Extract the [x, y] coordinate from the center of the cell holding the provided text.  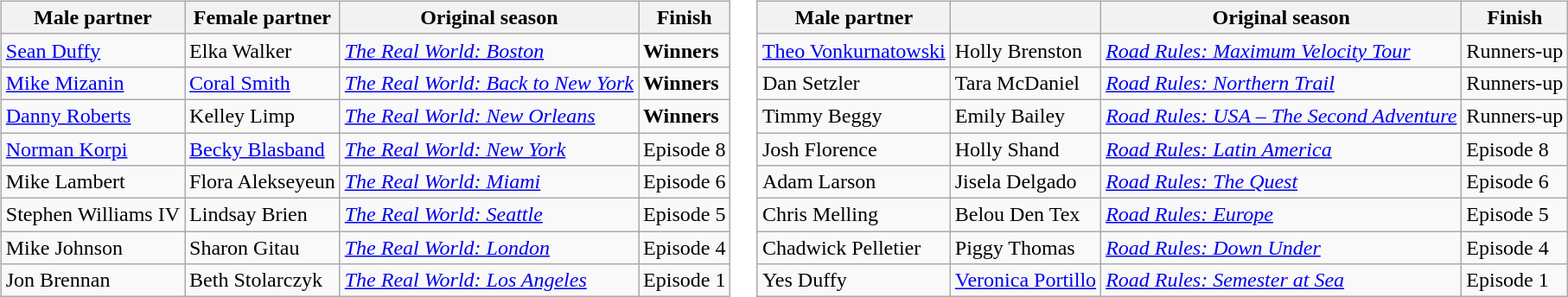
Jon Brennan [92, 281]
Becky Blasband [263, 149]
Holly Shand [1025, 149]
Sean Duffy [92, 50]
Sharon Gitau [263, 248]
Jisela Delgado [1025, 182]
Holly Brenston [1025, 50]
The Real World: Miami [489, 182]
Kelley Limp [263, 116]
Beth Stolarczyk [263, 281]
Chadwick Pelletier [854, 248]
The Real World: Seattle [489, 215]
Female partner [263, 17]
Danny Roberts [92, 116]
Adam Larson [854, 182]
Road Rules: Latin America [1281, 149]
Dan Setzler [854, 83]
Timmy Beggy [854, 116]
Coral Smith [263, 83]
Road Rules: The Quest [1281, 182]
Chris Melling [854, 215]
Road Rules: Semester at Sea [1281, 281]
Flora Alekseyeun [263, 182]
The Real World: New York [489, 149]
Mike Johnson [92, 248]
Veronica Portillo [1025, 281]
Road Rules: USA – The Second Adventure [1281, 116]
The Real World: New Orleans [489, 116]
Road Rules: Europe [1281, 215]
The Real World: London [489, 248]
Stephen Williams IV [92, 215]
Mike Mizanin [92, 83]
Theo Vonkurnatowski [854, 50]
Road Rules: Northern Trail [1281, 83]
Tara McDaniel [1025, 83]
Road Rules: Down Under [1281, 248]
Road Rules: Maximum Velocity Tour [1281, 50]
The Real World: Los Angeles [489, 281]
Mike Lambert [92, 182]
Norman Korpi [92, 149]
Emily Bailey [1025, 116]
The Real World: Back to New York [489, 83]
The Real World: Boston [489, 50]
Josh Florence [854, 149]
Elka Walker [263, 50]
Belou Den Tex [1025, 215]
Lindsay Brien [263, 215]
Yes Duffy [854, 281]
Piggy Thomas [1025, 248]
